Determine the (X, Y) coordinate at the center of the cell enclosing the given text.  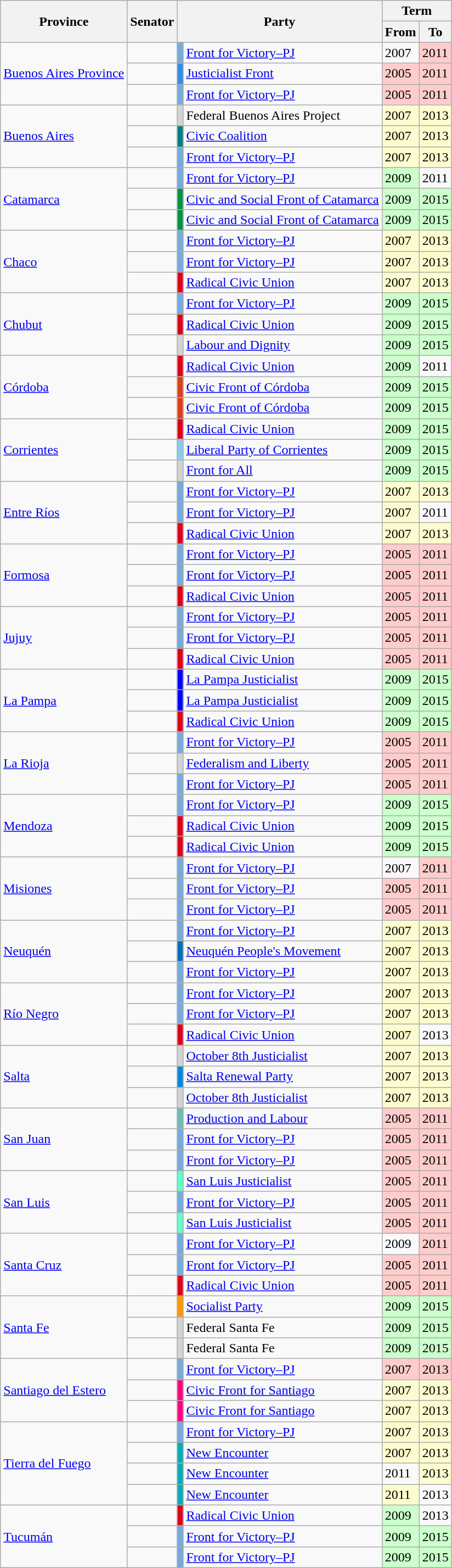
Party (280, 21)
Formosa (64, 575)
Front for All (282, 471)
Buenos Aires Province (64, 74)
Chubut (64, 324)
Buenos Aires (64, 136)
Catamarca (64, 199)
Jujuy (64, 638)
Chaco (64, 261)
La Rioja (64, 763)
San Luis (64, 1202)
Río Negro (64, 1014)
Salta (64, 1077)
Santa Fe (64, 1328)
Neuquén People's Movement (282, 951)
From (400, 32)
Santiago del Estero (64, 1390)
Term (417, 11)
Production and Labour (282, 1118)
Federal Buenos Aires Project (282, 115)
Tierra del Fuego (64, 1463)
Labour and Dignity (282, 345)
Federalism and Liberty (282, 763)
Misiones (64, 888)
Province (64, 21)
Salta Renewal Party (282, 1077)
San Juan (64, 1139)
Senator (152, 21)
Córdoba (64, 387)
To (436, 32)
Entre Ríos (64, 512)
Liberal Party of Corrientes (282, 450)
Neuquén (64, 951)
Justicialist Front (282, 74)
Mendoza (64, 826)
Santa Cruz (64, 1264)
Tucumán (64, 1536)
Corrientes (64, 450)
Socialist Party (282, 1307)
La Pampa (64, 701)
Civic Coalition (282, 136)
